From the cell containing the given text, extract its center point as [x, y] coordinate. 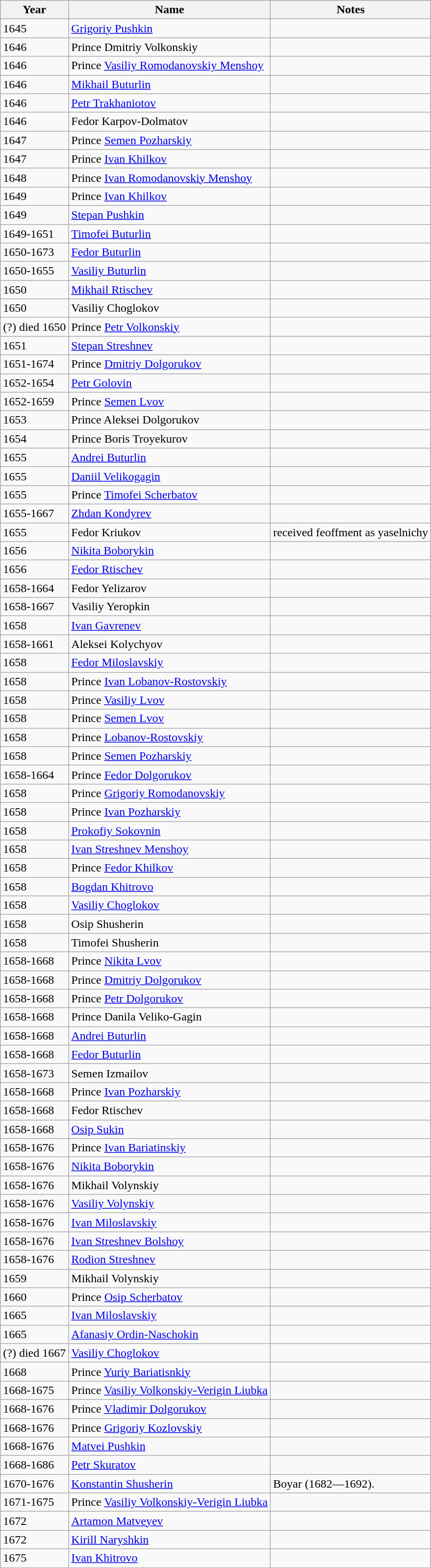
Prince Petr Dolgorukov [170, 998]
Name [170, 10]
Prince Grigoriy Romodanovskiy [170, 793]
Prince Timofei Scherbatov [170, 495]
Notes [351, 10]
1651 [34, 346]
Prince Ivan Lobanov-Rostovskiy [170, 681]
(?) died 1650 [34, 327]
Osip Sukin [170, 1129]
Matvei Pushkin [170, 1446]
1668-1675 [34, 1390]
Mikhail Buturlin [170, 84]
Prince Dmitriy Volkonskiy [170, 47]
Ivan Streshnev Bolshoy [170, 1241]
Boyar (1682—1692). [351, 1484]
1660 [34, 1297]
Konstantin Shusherin [170, 1484]
1652-1659 [34, 401]
Prince Ivan Bariatinskiy [170, 1148]
Vasiliy Yeropkin [170, 607]
1659 [34, 1278]
Bogdan Khitrovo [170, 887]
Aleksei Kolychyov [170, 644]
Kirill Naryshkin [170, 1540]
1654 [34, 439]
Stepan Pushkin [170, 215]
Daniil Velikogagin [170, 476]
Prince Ivan Romodanovskiy Menshoy [170, 177]
Year [34, 10]
1648 [34, 177]
Fedor Karpov-Dolmatov [170, 122]
Timofei Buturlin [170, 234]
1653 [34, 420]
1658-1661 [34, 644]
Ivan Streshnev Menshoy [170, 849]
Osip Shusherin [170, 924]
1650-1655 [34, 271]
Timofei Shusherin [170, 943]
Prince Nikita Lvov [170, 961]
Petr Skuratov [170, 1465]
1670-1676 [34, 1484]
1658-1673 [34, 1073]
Fedor Miloslavskiy [170, 663]
Petr Trakhaniotov [170, 103]
1645 [34, 28]
Semen Izmailov [170, 1073]
1671-1675 [34, 1502]
Prince Boris Troyekurov [170, 439]
received feoffment as yaselnichy [351, 532]
Rodion Streshnev [170, 1260]
1649-1651 [34, 234]
Prince Aleksei Dolgorukov [170, 420]
1668 [34, 1371]
Fedor Kriukov [170, 532]
Vasiliy Buturlin [170, 271]
Vasiliy Volynskiy [170, 1204]
Prince Lobanov-Rostovskiy [170, 737]
1650-1673 [34, 252]
1658-1667 [34, 607]
Fedor Yelizarov [170, 588]
1655-1667 [34, 513]
1668-1686 [34, 1465]
Prokofiy Sokovnin [170, 831]
Artamon Matveyev [170, 1521]
Grigoriy Pushkin [170, 28]
Zhdan Kondyrev [170, 513]
Stepan Streshnev [170, 346]
Prince Fedor Khilkov [170, 868]
1652-1654 [34, 383]
(?) died 1667 [34, 1353]
Prince Yuriy Bariatisnkiy [170, 1371]
Prince Petr Volkonskiy [170, 327]
Prince Vasiliy Lvov [170, 700]
Mikhail Rtischev [170, 290]
Ivan Khitrovo [170, 1558]
Prince Osip Scherbatov [170, 1297]
Prince Vladimir Dolgorukov [170, 1409]
Prince Vasiliy Romodanovskiy Menshoy [170, 66]
Petr Golovin [170, 383]
Afanasiy Ordin-Naschokin [170, 1334]
1651-1674 [34, 364]
Prince Grigoriy Kozlovskiy [170, 1428]
1675 [34, 1558]
Prince Danila Veliko-Gagin [170, 1017]
Ivan Gavrenev [170, 625]
Prince Fedor Dolgorukov [170, 774]
